Determine the (x, y) coordinate at the center of the cell enclosing the given text.  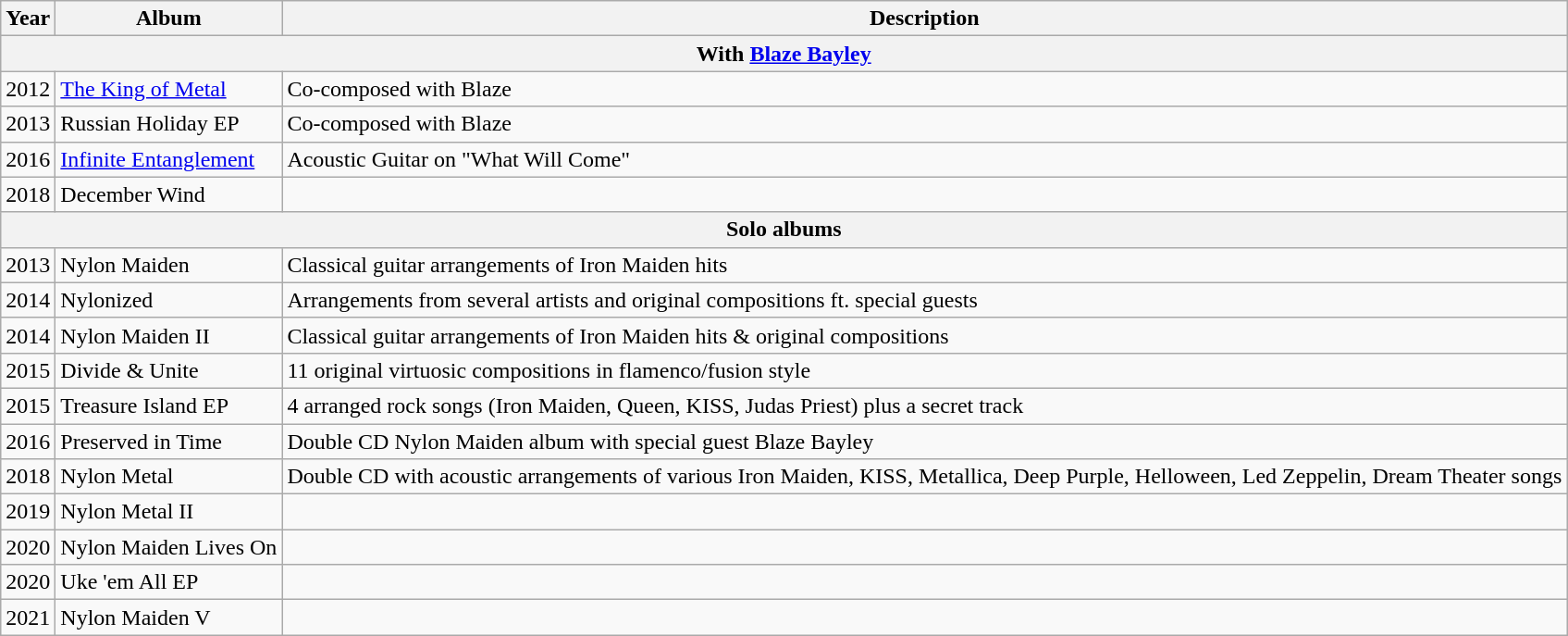
Preserved in Time (168, 442)
2012 (28, 89)
Acoustic Guitar on "What Will Come" (925, 159)
Nylon Maiden V (168, 617)
Solo albums (784, 230)
11 original virtuosic compositions in flamenco/fusion style (925, 370)
Nylon Maiden II (168, 335)
With Blaze Bayley (784, 54)
Description (925, 19)
Russian Holiday EP (168, 124)
Album (168, 19)
Nylonized (168, 300)
Infinite Entanglement (168, 159)
Nylon Metal (168, 477)
2019 (28, 512)
2021 (28, 617)
Classical guitar arrangements of Iron Maiden hits (925, 265)
Nylon Metal II (168, 512)
The King of Metal (168, 89)
4 arranged rock songs (Iron Maiden, Queen, KISS, Judas Priest) plus a secret track (925, 405)
Arrangements from several artists and original compositions ft. special guests (925, 300)
Nylon Maiden (168, 265)
Treasure Island EP (168, 405)
Double CD Nylon Maiden album with special guest Blaze Bayley (925, 442)
Nylon Maiden Lives On (168, 547)
Uke 'em All EP (168, 582)
Double CD with acoustic arrangements of various Iron Maiden, KISS, Metallica, Deep Purple, Helloween, Led Zeppelin, Dream Theater songs (925, 477)
Year (28, 19)
December Wind (168, 194)
Classical guitar arrangements of Iron Maiden hits & original compositions (925, 335)
Divide & Unite (168, 370)
